Return the (x, y) coordinate for the center point of the cell that contains the specified text.  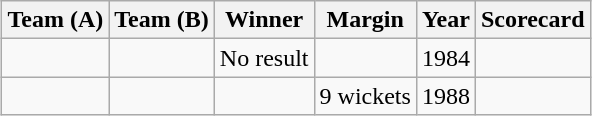
Winner (264, 20)
1988 (446, 96)
Team (A) (56, 20)
9 wickets (365, 96)
Team (B) (162, 20)
Year (446, 20)
1984 (446, 58)
Scorecard (532, 20)
No result (264, 58)
Margin (365, 20)
